Extract the (X, Y) coordinate from the center of the cell holding the provided text.  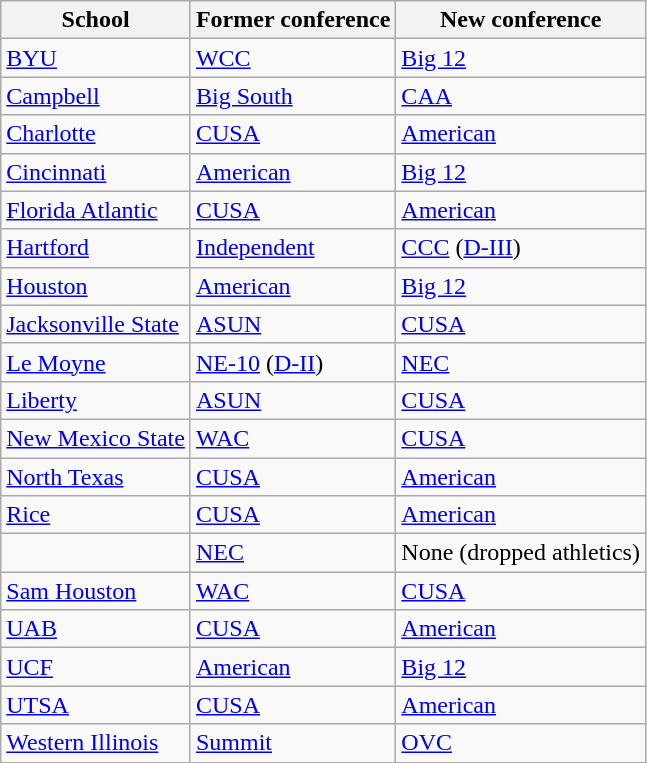
New conference (521, 20)
Sam Houston (96, 591)
Liberty (96, 400)
WCC (292, 58)
BYU (96, 58)
Summit (292, 743)
Big South (292, 96)
UAB (96, 629)
School (96, 20)
Charlotte (96, 134)
Western Illinois (96, 743)
OVC (521, 743)
UCF (96, 667)
Jacksonville State (96, 324)
Former conference (292, 20)
Houston (96, 286)
Hartford (96, 248)
Cincinnati (96, 172)
UTSA (96, 705)
NE-10 (D-II) (292, 362)
CAA (521, 96)
Campbell (96, 96)
North Texas (96, 477)
New Mexico State (96, 438)
Le Moyne (96, 362)
Independent (292, 248)
CCC (D-III) (521, 248)
Rice (96, 515)
Florida Atlantic (96, 210)
None (dropped athletics) (521, 553)
